Search for the cell housing the specified text and yield its (X, Y) center coordinate. 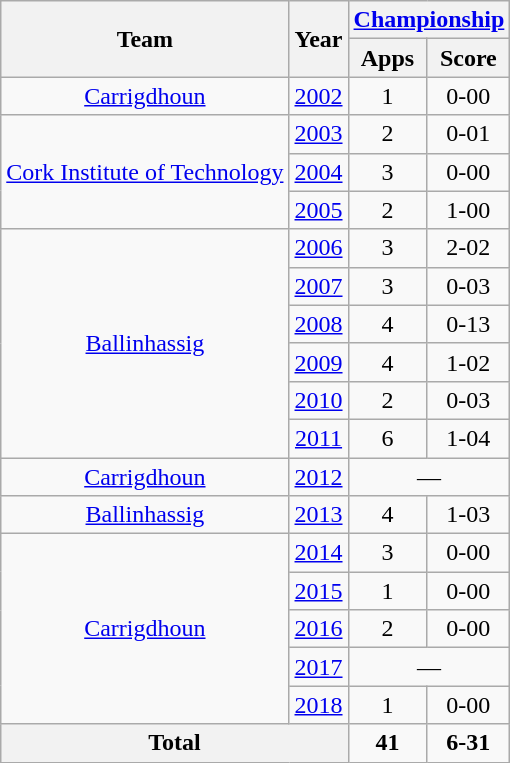
1-00 (468, 210)
2004 (318, 172)
2013 (318, 515)
Apps (388, 58)
2015 (318, 591)
1-04 (468, 438)
2018 (318, 705)
2009 (318, 362)
1-03 (468, 515)
2016 (318, 629)
2011 (318, 438)
0-01 (468, 134)
2007 (318, 286)
2017 (318, 667)
2008 (318, 324)
2-02 (468, 248)
2014 (318, 553)
Cork Institute of Technology (145, 172)
41 (388, 743)
2010 (318, 400)
Total (174, 743)
2012 (318, 477)
1-02 (468, 362)
Year (318, 39)
Team (145, 39)
2006 (318, 248)
6 (388, 438)
6-31 (468, 743)
2005 (318, 210)
Championship (429, 20)
Score (468, 58)
2002 (318, 96)
2003 (318, 134)
0-13 (468, 324)
